Pinpoint the cell where the given text exists, returning its (X, Y) midpoint coordinate. 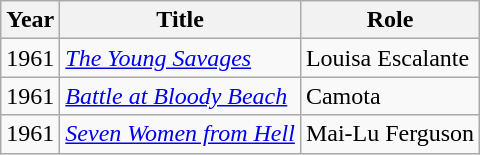
Role (390, 20)
Mai-Lu Ferguson (390, 134)
Seven Women from Hell (180, 134)
Camota (390, 96)
Year (30, 20)
Title (180, 20)
Louisa Escalante (390, 58)
The Young Savages (180, 58)
Battle at Bloody Beach (180, 96)
